Locate the cell with the specified text and output its (x, y) center coordinate. 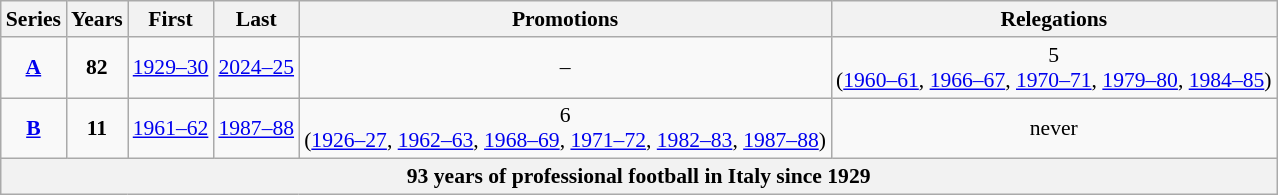
6(1926–27, 1962–63, 1968–69, 1971–72, 1982–83, 1987–88) (565, 128)
never (1054, 128)
1929–30 (171, 68)
A (34, 68)
Last (256, 19)
Years (97, 19)
– (565, 68)
1961–62 (171, 128)
2024–25 (256, 68)
Promotions (565, 19)
First (171, 19)
93 years of professional football in Italy since 1929 (639, 177)
82 (97, 68)
Series (34, 19)
5(1960–61, 1966–67, 1970–71, 1979–80, 1984–85) (1054, 68)
B (34, 128)
1987–88 (256, 128)
Relegations (1054, 19)
11 (97, 128)
